Locate the cell with the specified text and output its (X, Y) center coordinate. 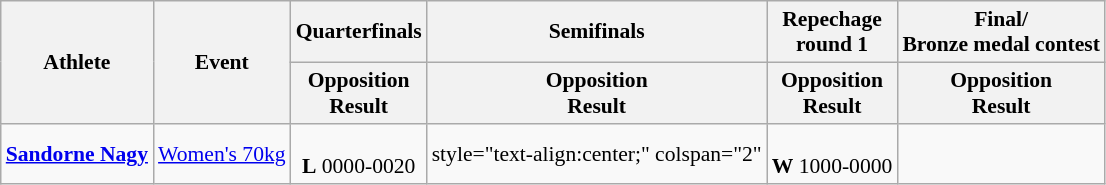
Event (222, 62)
Women's 70kg (222, 154)
W 1000-0000 (832, 154)
Final/Bronze medal contest (1001, 32)
Sandorne Nagy (77, 154)
style="text-align:center;" colspan="2" (597, 154)
Repechage round 1 (832, 32)
Semifinals (597, 32)
Athlete (77, 62)
Quarterfinals (359, 32)
L 0000-0020 (359, 154)
